Find where the given text appears and provide that cell's center as (X, Y) coordinate. 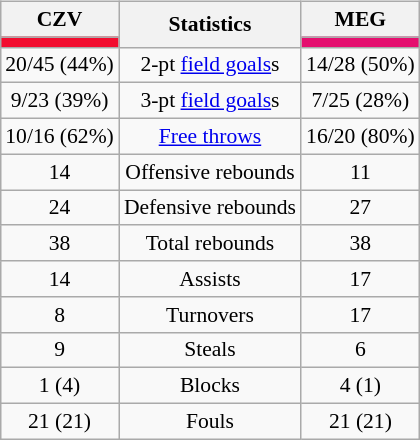
Fouls (210, 421)
Assists (210, 279)
11 (360, 172)
20/45 (44%) (60, 65)
Defensive rebounds (210, 208)
Blocks (210, 386)
CZV (60, 19)
2-pt field goalss (210, 65)
Free throws (210, 136)
Total rebounds (210, 243)
14/28 (50%) (360, 65)
6 (360, 350)
8 (60, 314)
Steals (210, 350)
9 (60, 350)
27 (360, 208)
10/16 (62%) (60, 136)
3-pt field goalss (210, 101)
4 (1) (360, 386)
7/25 (28%) (360, 101)
Offensive rebounds (210, 172)
Statistics (210, 24)
MEG (360, 19)
9/23 (39%) (60, 101)
16/20 (80%) (360, 136)
Turnovers (210, 314)
24 (60, 208)
1 (4) (60, 386)
